Pinpoint the cell where the given text exists, returning its (X, Y) midpoint coordinate. 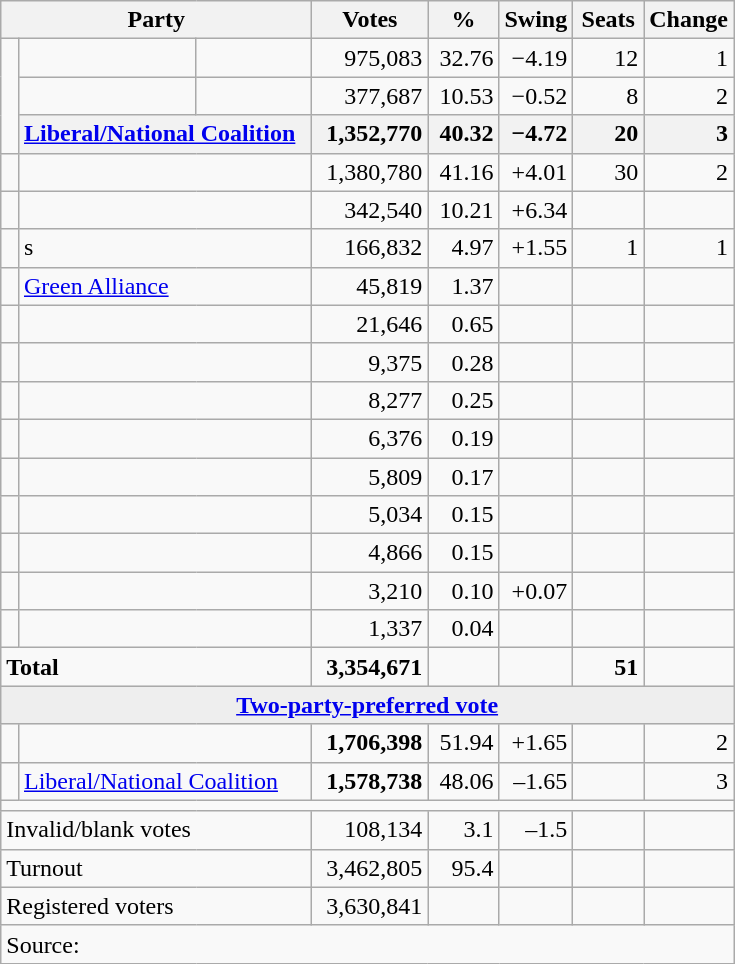
3.1 (464, 830)
Turnout (156, 868)
10.21 (464, 210)
0.65 (464, 324)
1,337 (370, 629)
6,376 (370, 438)
+4.01 (536, 172)
Party (156, 20)
166,832 (370, 248)
3,462,805 (370, 868)
+0.07 (536, 591)
975,083 (370, 58)
+1.65 (536, 743)
1,380,780 (370, 172)
0.25 (464, 400)
Registered voters (156, 906)
41.16 (464, 172)
% (464, 20)
30 (608, 172)
3,630,841 (370, 906)
51 (608, 667)
5,809 (370, 477)
0.19 (464, 438)
5,034 (370, 515)
1,706,398 (370, 743)
Invalid/blank votes (156, 830)
+1.55 (536, 248)
12 (608, 58)
377,687 (370, 96)
342,540 (370, 210)
48.06 (464, 781)
s (164, 248)
Votes (370, 20)
40.32 (464, 134)
0.10 (464, 591)
−0.52 (536, 96)
95.4 (464, 868)
45,819 (370, 286)
0.04 (464, 629)
–1.65 (536, 781)
Seats (608, 20)
4,866 (370, 553)
1,352,770 (370, 134)
51.94 (464, 743)
–1.5 (536, 830)
Green Alliance (164, 286)
Two-party-preferred vote (368, 705)
9,375 (370, 362)
8 (608, 96)
Source: (368, 944)
8,277 (370, 400)
+6.34 (536, 210)
108,134 (370, 830)
3,210 (370, 591)
−4.72 (536, 134)
1,578,738 (370, 781)
Total (156, 667)
Swing (536, 20)
−4.19 (536, 58)
0.17 (464, 477)
32.76 (464, 58)
3,354,671 (370, 667)
1.37 (464, 286)
10.53 (464, 96)
0.28 (464, 362)
4.97 (464, 248)
20 (608, 134)
21,646 (370, 324)
Change (689, 20)
